Return the (x, y) coordinate for the center point of the cell that contains the specified text.  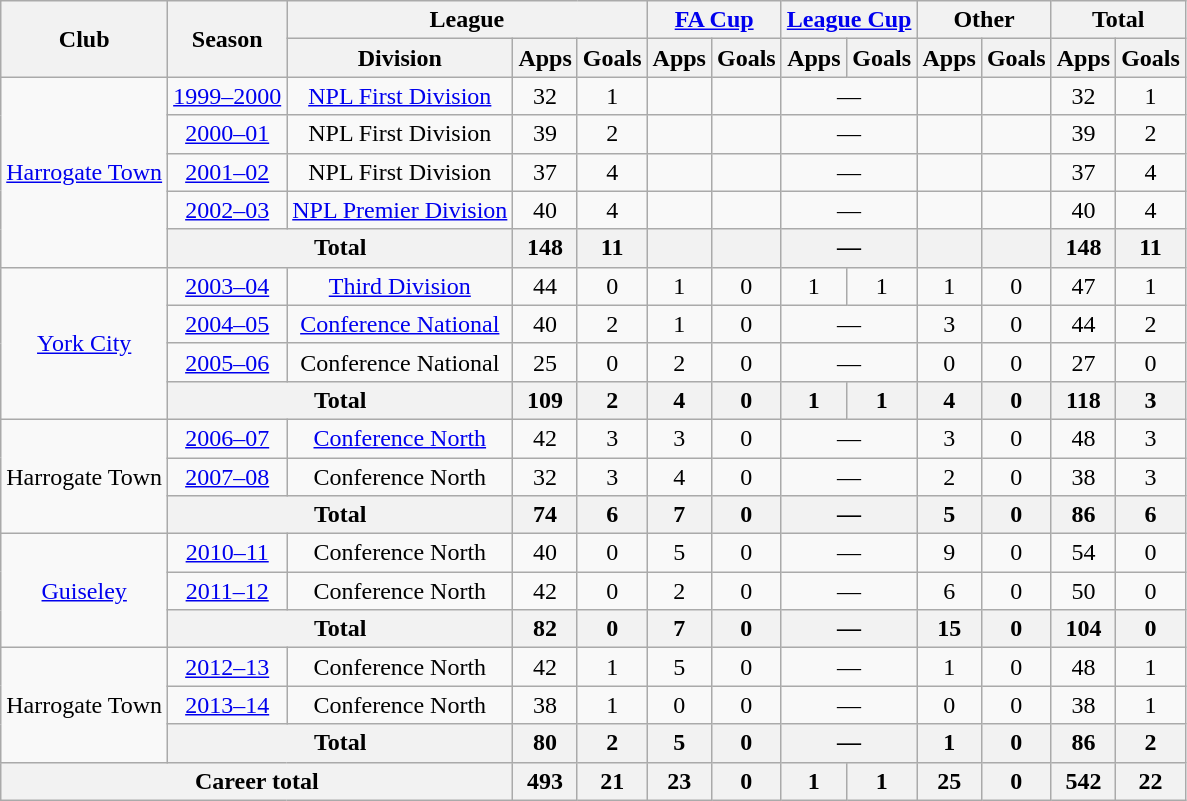
NPL Premier Division (400, 210)
Division (400, 58)
493 (545, 781)
54 (1083, 553)
League (467, 20)
FA Cup (714, 20)
21 (612, 781)
2005–06 (228, 362)
82 (545, 629)
2011–12 (228, 591)
Guiseley (84, 591)
League Cup (849, 20)
Career total (257, 781)
2012–13 (228, 667)
2003–04 (228, 286)
2013–14 (228, 705)
27 (1083, 362)
Other (984, 20)
74 (545, 515)
2007–08 (228, 477)
15 (949, 629)
80 (545, 743)
2001–02 (228, 172)
Club (84, 39)
47 (1083, 286)
1999–2000 (228, 96)
2006–07 (228, 438)
22 (1151, 781)
23 (679, 781)
2010–11 (228, 553)
York City (84, 343)
Third Division (400, 286)
9 (949, 553)
109 (545, 400)
2004–05 (228, 324)
2002–03 (228, 210)
542 (1083, 781)
104 (1083, 629)
Season (228, 39)
2000–01 (228, 134)
50 (1083, 591)
118 (1083, 400)
